From the cell containing the given text, extract its center point as [X, Y] coordinate. 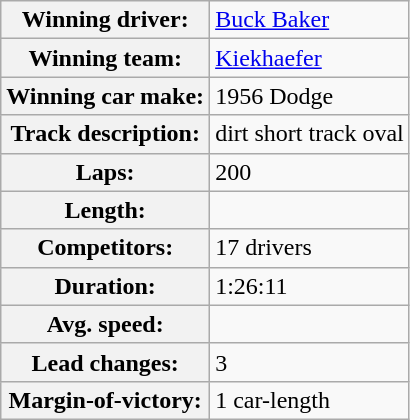
Avg. speed: [106, 324]
Kiekhaefer [310, 58]
1956 Dodge [310, 96]
Track description: [106, 134]
Winning team: [106, 58]
1 car-length [310, 400]
Winning car make: [106, 96]
Winning driver: [106, 20]
3 [310, 362]
1:26:11 [310, 286]
Laps: [106, 172]
17 drivers [310, 248]
dirt short track oval [310, 134]
Lead changes: [106, 362]
Margin-of-victory: [106, 400]
Buck Baker [310, 20]
Length: [106, 210]
200 [310, 172]
Competitors: [106, 248]
Duration: [106, 286]
